Output the (X, Y) coordinate of the center of the cell containing the given text.  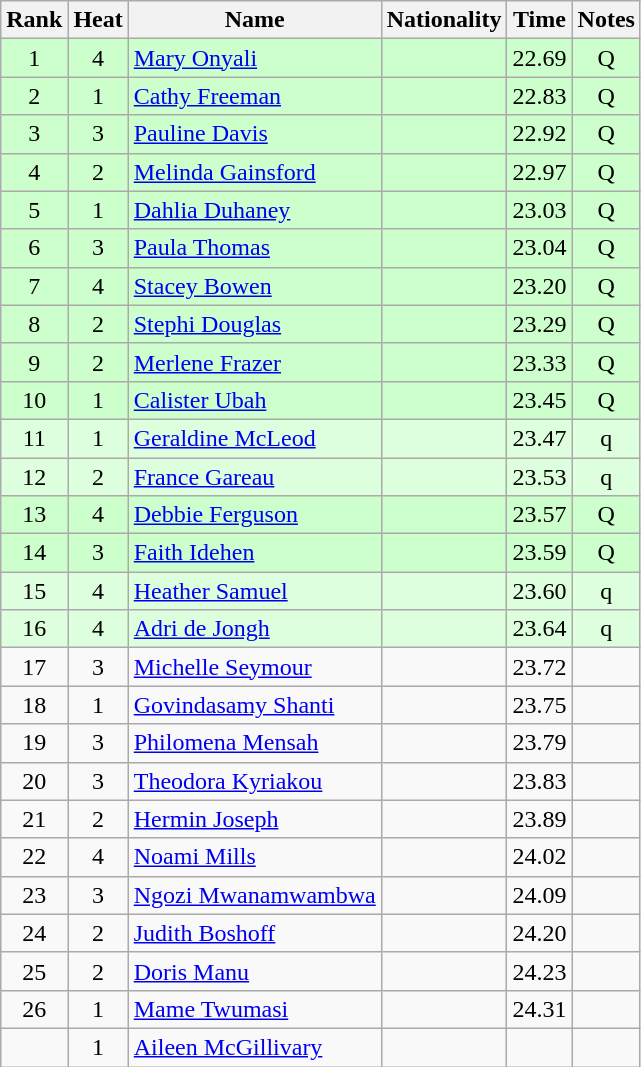
France Gareau (254, 477)
24 (34, 933)
Adri de Jongh (254, 629)
23.29 (540, 324)
24.09 (540, 895)
Heather Samuel (254, 591)
23.83 (540, 781)
Faith Idehen (254, 553)
Nationality (444, 20)
23.72 (540, 667)
Doris Manu (254, 971)
22.92 (540, 134)
Govindasamy Shanti (254, 705)
23.53 (540, 477)
16 (34, 629)
20 (34, 781)
Michelle Seymour (254, 667)
13 (34, 515)
Mame Twumasi (254, 1009)
23.59 (540, 553)
19 (34, 743)
23.75 (540, 705)
Judith Boshoff (254, 933)
Theodora Kyriakou (254, 781)
24.31 (540, 1009)
9 (34, 362)
Merlene Frazer (254, 362)
23.33 (540, 362)
23.45 (540, 400)
Noami Mills (254, 857)
Aileen McGillivary (254, 1047)
Hermin Joseph (254, 819)
Dahlia Duhaney (254, 210)
Cathy Freeman (254, 96)
15 (34, 591)
Pauline Davis (254, 134)
7 (34, 286)
Calister Ubah (254, 400)
Time (540, 20)
18 (34, 705)
14 (34, 553)
22.83 (540, 96)
Notes (606, 20)
23.79 (540, 743)
23.57 (540, 515)
22.69 (540, 58)
5 (34, 210)
Ngozi Mwanamwambwa (254, 895)
22.97 (540, 172)
24.20 (540, 933)
25 (34, 971)
Paula Thomas (254, 248)
Melinda Gainsford (254, 172)
17 (34, 667)
23.64 (540, 629)
Heat (98, 20)
21 (34, 819)
23 (34, 895)
23.04 (540, 248)
11 (34, 438)
Philomena Mensah (254, 743)
24.23 (540, 971)
8 (34, 324)
23.89 (540, 819)
Mary Onyali (254, 58)
Debbie Ferguson (254, 515)
23.60 (540, 591)
Geraldine McLeod (254, 438)
6 (34, 248)
Name (254, 20)
Stacey Bowen (254, 286)
24.02 (540, 857)
22 (34, 857)
10 (34, 400)
23.03 (540, 210)
Rank (34, 20)
26 (34, 1009)
23.20 (540, 286)
23.47 (540, 438)
Stephi Douglas (254, 324)
12 (34, 477)
